Return the (x, y) coordinate for the center point of the cell that contains the specified text.  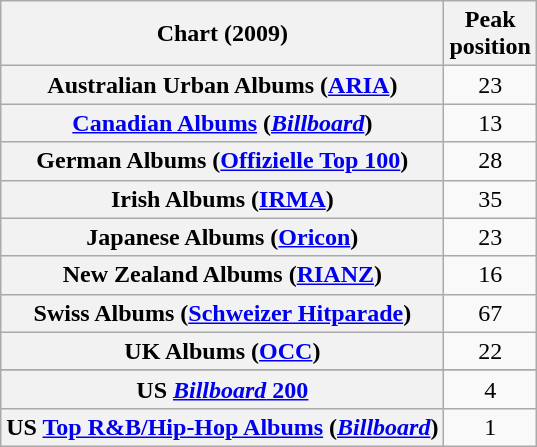
Japanese Albums (Oricon) (222, 237)
4 (490, 389)
35 (490, 199)
Irish Albums (IRMA) (222, 199)
German Albums (Offizielle Top 100) (222, 161)
Swiss Albums (Schweizer Hitparade) (222, 313)
New Zealand Albums (RIANZ) (222, 275)
US Billboard 200 (222, 389)
67 (490, 313)
Canadian Albums (Billboard) (222, 123)
16 (490, 275)
Peakposition (490, 34)
1 (490, 427)
US Top R&B/Hip-Hop Albums (Billboard) (222, 427)
UK Albums (OCC) (222, 351)
13 (490, 123)
28 (490, 161)
Chart (2009) (222, 34)
Australian Urban Albums (ARIA) (222, 85)
22 (490, 351)
